Search for the cell housing the specified text and yield its (X, Y) center coordinate. 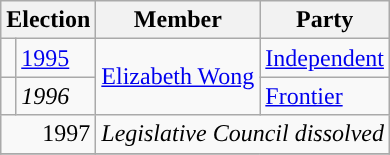
1997 (48, 134)
Election (48, 20)
Elizabeth Wong (178, 77)
Member (178, 20)
Independent (325, 58)
Party (325, 20)
Legislative Council dissolved (243, 134)
1996 (56, 96)
1995 (56, 58)
Frontier (325, 96)
